Find where the given text appears and provide that cell's center as [X, Y] coordinate. 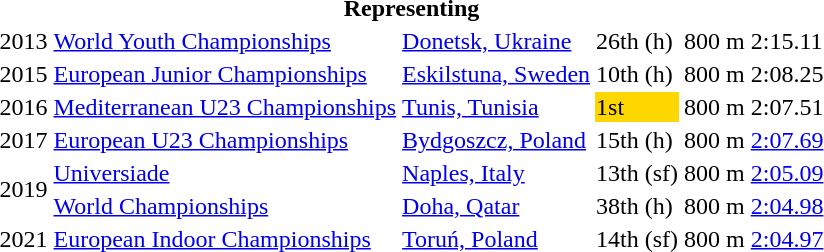
World Youth Championships [225, 41]
Donetsk, Ukraine [496, 41]
World Championships [225, 206]
Tunis, Tunisia [496, 107]
26th (h) [638, 41]
Mediterranean U23 Championships [225, 107]
Universiade [225, 173]
1st [638, 107]
15th (h) [638, 140]
Naples, Italy [496, 173]
10th (h) [638, 74]
38th (h) [638, 206]
European U23 Championships [225, 140]
European Junior Championships [225, 74]
Doha, Qatar [496, 206]
13th (sf) [638, 173]
Eskilstuna, Sweden [496, 74]
Bydgoszcz, Poland [496, 140]
